Return [x, y] of the center of cell containing provided text 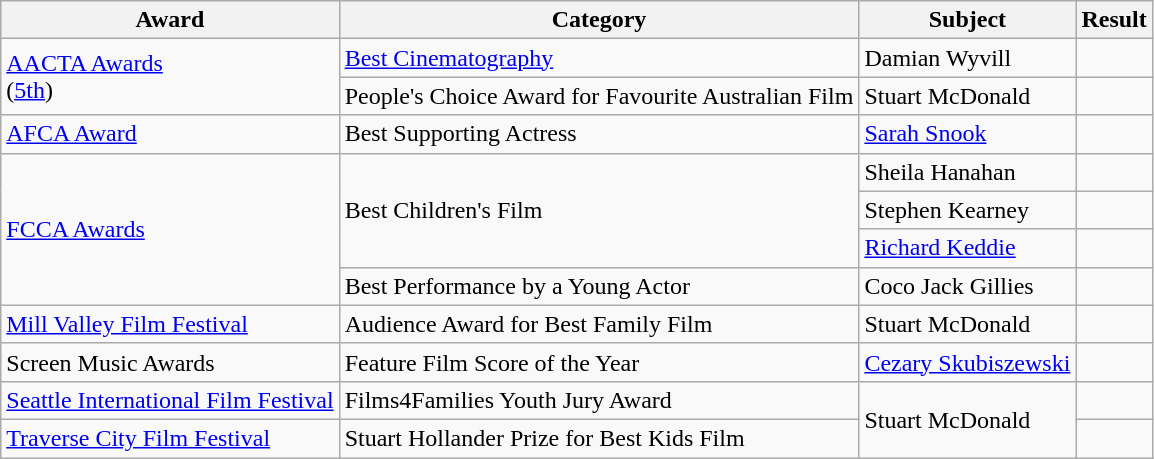
Result [1114, 20]
Seattle International Film Festival [170, 400]
Damian Wyvill [968, 58]
Sheila Hanahan [968, 172]
Screen Music Awards [170, 362]
FCCA Awards [170, 229]
Stuart Hollander Prize for Best Kids Film [599, 438]
Stephen Kearney [968, 210]
Best Performance by a Young Actor [599, 286]
Coco Jack Gillies [968, 286]
Feature Film Score of the Year [599, 362]
AACTA Awards (5th) [170, 77]
Best Children's Film [599, 210]
People's Choice Award for Favourite Australian Film [599, 96]
Cezary Skubiszewski [968, 362]
Category [599, 20]
Richard Keddie [968, 248]
Traverse City Film Festival [170, 438]
Best Cinematography [599, 58]
AFCA Award [170, 134]
Subject [968, 20]
Best Supporting Actress [599, 134]
Audience Award for Best Family Film [599, 324]
Films4Families Youth Jury Award [599, 400]
Mill Valley Film Festival [170, 324]
Award [170, 20]
Sarah Snook [968, 134]
